Detect which cell encompasses the target text, then output its (X, Y) center coordinate. 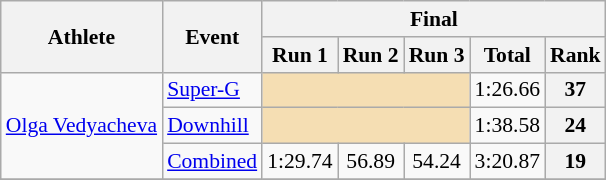
Downhill (212, 126)
Final (434, 19)
Total (508, 55)
Event (212, 36)
Olga Vedyacheva (82, 126)
1:26.66 (508, 90)
Athlete (82, 36)
Run 1 (300, 55)
3:20.87 (508, 162)
Rank (576, 55)
Run 2 (371, 55)
Combined (212, 162)
1:29.74 (300, 162)
19 (576, 162)
24 (576, 126)
54.24 (437, 162)
Super-G (212, 90)
1:38.58 (508, 126)
Run 3 (437, 55)
56.89 (371, 162)
37 (576, 90)
